Return (x, y) of the center of cell containing provided text 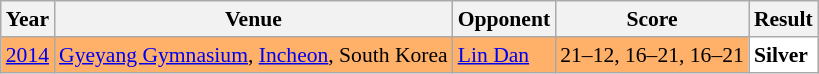
Lin Dan (504, 55)
Silver (784, 55)
Score (652, 19)
Venue (254, 19)
21–12, 16–21, 16–21 (652, 55)
Opponent (504, 19)
Year (28, 19)
2014 (28, 55)
Gyeyang Gymnasium, Incheon, South Korea (254, 55)
Result (784, 19)
